Identify which cell holds the provided text, then report its (x, y) central coordinate. 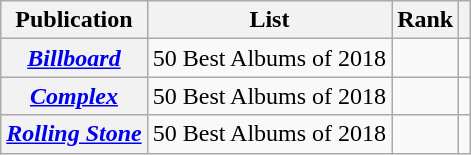
Billboard (74, 58)
Complex (74, 96)
List (269, 20)
Rolling Stone (74, 134)
Publication (74, 20)
Rank (426, 20)
